From the cell containing the given text, extract its center point as [X, Y] coordinate. 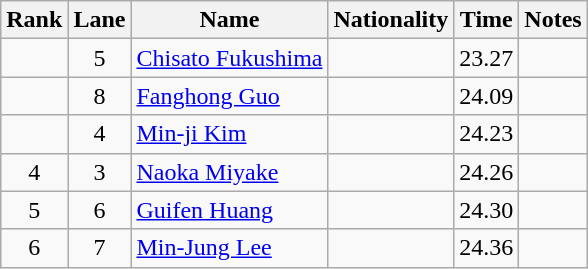
Guifen Huang [230, 210]
7 [100, 248]
Notes [553, 20]
Fanghong Guo [230, 96]
24.23 [486, 134]
Name [230, 20]
Chisato Fukushima [230, 58]
Time [486, 20]
Naoka Miyake [230, 172]
Lane [100, 20]
24.09 [486, 96]
Nationality [391, 20]
Min-Jung Lee [230, 248]
3 [100, 172]
8 [100, 96]
Min-ji Kim [230, 134]
23.27 [486, 58]
24.36 [486, 248]
24.30 [486, 210]
24.26 [486, 172]
Rank [34, 20]
